Pinpoint the cell where the given text exists, returning its (X, Y) midpoint coordinate. 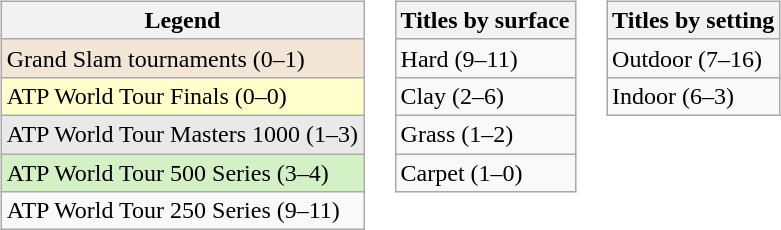
Carpet (1–0) (485, 173)
Grass (1–2) (485, 134)
Titles by setting (694, 20)
Hard (9–11) (485, 58)
ATP World Tour 250 Series (9–11) (182, 211)
Outdoor (7–16) (694, 58)
Legend (182, 20)
ATP World Tour 500 Series (3–4) (182, 173)
Clay (2–6) (485, 96)
Grand Slam tournaments (0–1) (182, 58)
ATP World Tour Masters 1000 (1–3) (182, 134)
ATP World Tour Finals (0–0) (182, 96)
Indoor (6–3) (694, 96)
Titles by surface (485, 20)
